Detect which cell encompasses the target text, then output its (X, Y) center coordinate. 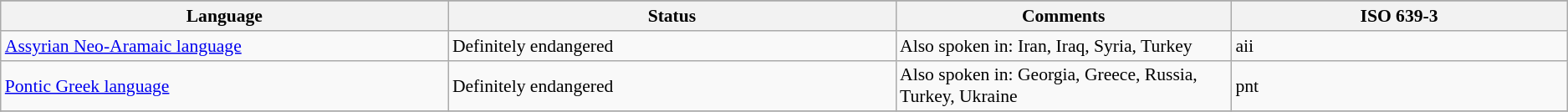
Also spoken in: Iran, Iraq, Syria, Turkey (1064, 46)
Pontic Greek language (224, 85)
Status (672, 16)
pnt (1398, 85)
Language (224, 16)
ISO 639-3 (1398, 16)
Assyrian Neo-Aramaic language (224, 46)
aii (1398, 46)
Also spoken in: Georgia, Greece, Russia, Turkey, Ukraine (1064, 85)
Comments (1064, 16)
